Determine the [x, y] coordinate at the center of the cell enclosing the given text.  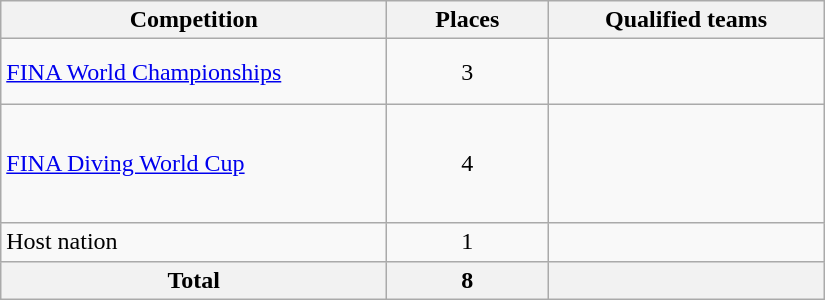
Places [468, 20]
8 [468, 280]
3 [468, 72]
4 [468, 164]
Host nation [194, 242]
Qualified teams [686, 20]
Total [194, 280]
FINA Diving World Cup [194, 164]
Competition [194, 20]
FINA World Championships [194, 72]
1 [468, 242]
